Pinpoint the cell where the given text exists, returning its (x, y) midpoint coordinate. 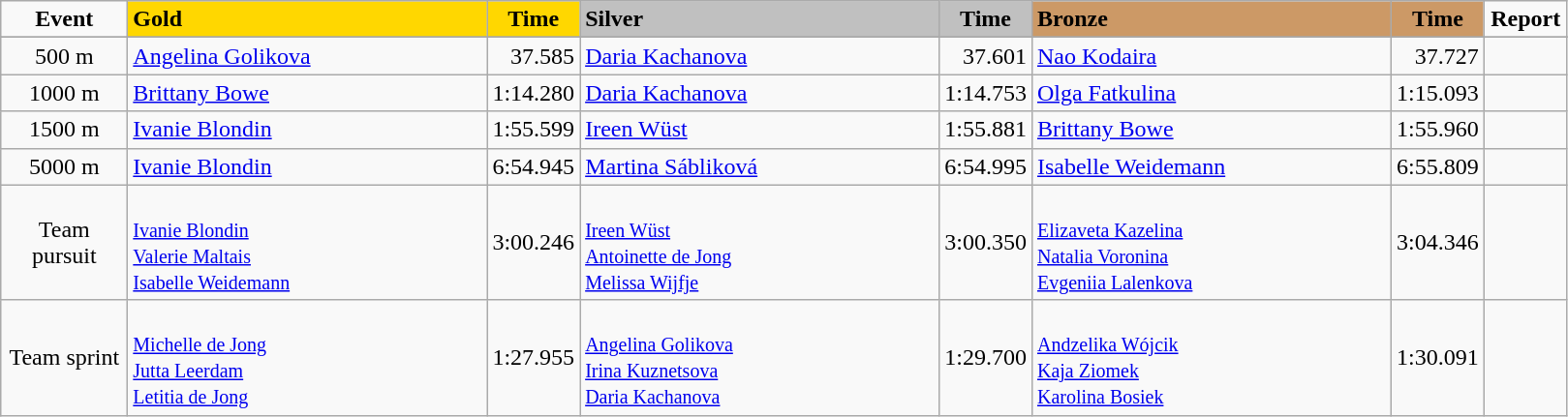
1500 m (64, 130)
1:55.881 (986, 130)
3:04.346 (1437, 242)
Gold (308, 19)
1:14.753 (986, 93)
Team pursuit (64, 242)
1:14.280 (534, 93)
37.585 (534, 56)
5000 m (64, 166)
Elizaveta KazelinaNatalia VoroninaEvgeniia Lalenkova (1211, 242)
Ireen WüstAntoinette de JongMelissa Wijfje (759, 242)
6:54.945 (534, 166)
6:54.995 (986, 166)
Angelina Golikova (308, 56)
Bronze (1211, 19)
1:55.960 (1437, 130)
Andzelika WójcikKaja ZiomekKarolina Bosiek (1211, 358)
Michelle de JongJutta LeerdamLetitia de Jong (308, 358)
Ireen Wüst (759, 130)
37.727 (1437, 56)
Ivanie BlondinValerie MaltaisIsabelle Weidemann (308, 242)
Isabelle Weidemann (1211, 166)
Silver (759, 19)
1:27.955 (534, 358)
Olga Fatkulina (1211, 93)
1000 m (64, 93)
Report (1525, 19)
1:55.599 (534, 130)
1:15.093 (1437, 93)
Nao Kodaira (1211, 56)
1:29.700 (986, 358)
1:30.091 (1437, 358)
500 m (64, 56)
3:00.246 (534, 242)
3:00.350 (986, 242)
Team sprint (64, 358)
Event (64, 19)
37.601 (986, 56)
6:55.809 (1437, 166)
Angelina GolikovaIrina KuznetsovaDaria Kachanova (759, 358)
Martina Sábliková (759, 166)
